From the cell containing the given text, extract its center point as (X, Y) coordinate. 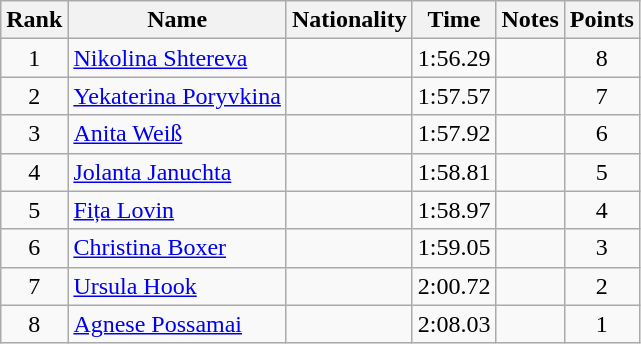
2:00.72 (454, 286)
Ursula Hook (178, 286)
1:58.81 (454, 172)
Anita Weiß (178, 134)
Agnese Possamai (178, 324)
Points (602, 20)
Time (454, 20)
1:56.29 (454, 58)
Notes (530, 20)
1:58.97 (454, 210)
Yekaterina Poryvkina (178, 96)
1:59.05 (454, 248)
Rank (34, 20)
Nikolina Shtereva (178, 58)
Jolanta Januchta (178, 172)
1:57.92 (454, 134)
Fița Lovin (178, 210)
1:57.57 (454, 96)
Nationality (349, 20)
Christina Boxer (178, 248)
2:08.03 (454, 324)
Name (178, 20)
